Locate the cell with the specified text and output its [X, Y] center coordinate. 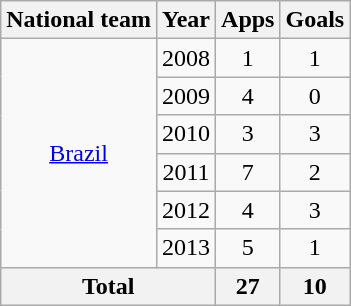
Apps [248, 20]
0 [315, 96]
7 [248, 172]
2010 [186, 134]
10 [315, 286]
Total [108, 286]
2008 [186, 58]
Brazil [79, 153]
2012 [186, 210]
Year [186, 20]
2011 [186, 172]
2013 [186, 248]
5 [248, 248]
2 [315, 172]
National team [79, 20]
Goals [315, 20]
27 [248, 286]
2009 [186, 96]
